Detect which cell encompasses the target text, then output its [x, y] center coordinate. 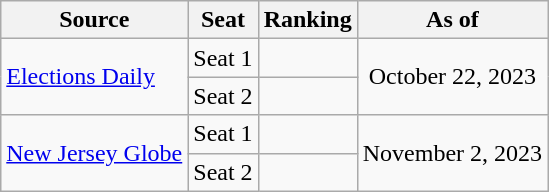
October 22, 2023 [452, 77]
Ranking [308, 20]
As of [452, 20]
New Jersey Globe [94, 153]
Seat [223, 20]
November 2, 2023 [452, 153]
Source [94, 20]
Elections Daily [94, 77]
